Return the (X, Y) coordinate for the center point of the cell that contains the specified text.  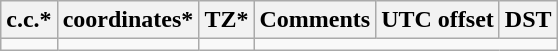
coordinates* (128, 20)
DST (528, 20)
c.c.* (29, 20)
Comments (315, 20)
UTC offset (438, 20)
TZ* (226, 20)
